Locate the cell with the specified text and output its (x, y) center coordinate. 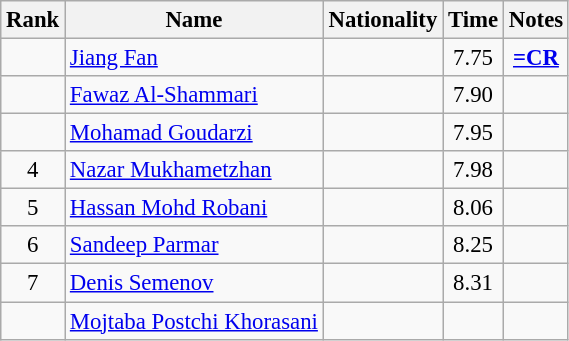
Denis Semenov (194, 283)
8.06 (474, 208)
Sandeep Parmar (194, 245)
8.31 (474, 283)
7 (33, 283)
5 (33, 208)
Fawaz Al-Shammari (194, 95)
Rank (33, 20)
Name (194, 20)
Time (474, 20)
Nazar Mukhametzhan (194, 170)
7.98 (474, 170)
Jiang Fan (194, 58)
Notes (536, 20)
7.75 (474, 58)
6 (33, 245)
Nationality (382, 20)
Hassan Mohd Robani (194, 208)
8.25 (474, 245)
7.90 (474, 95)
Mohamad Goudarzi (194, 133)
Mojtaba Postchi Khorasani (194, 321)
7.95 (474, 133)
4 (33, 170)
=CR (536, 58)
